Locate the cell with the specified text and output its [x, y] center coordinate. 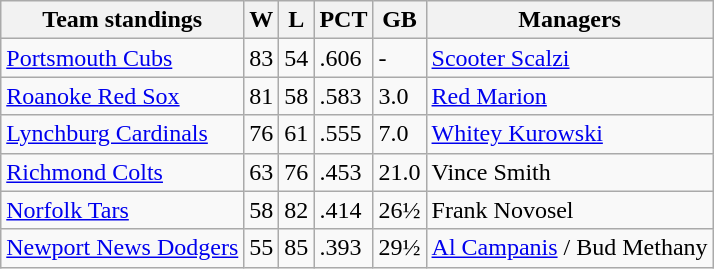
21.0 [400, 172]
.555 [344, 134]
.414 [344, 210]
Newport News Dodgers [122, 248]
Whitey Kurowski [570, 134]
26½ [400, 210]
.393 [344, 248]
W [262, 20]
Portsmouth Cubs [122, 58]
Al Campanis / Bud Methany [570, 248]
Red Marion [570, 96]
.453 [344, 172]
GB [400, 20]
Managers [570, 20]
54 [296, 58]
83 [262, 58]
81 [262, 96]
61 [296, 134]
7.0 [400, 134]
- [400, 58]
Norfolk Tars [122, 210]
Scooter Scalzi [570, 58]
PCT [344, 20]
Team standings [122, 20]
.606 [344, 58]
85 [296, 248]
55 [262, 248]
Roanoke Red Sox [122, 96]
63 [262, 172]
L [296, 20]
.583 [344, 96]
Frank Novosel [570, 210]
Vince Smith [570, 172]
29½ [400, 248]
Lynchburg Cardinals [122, 134]
3.0 [400, 96]
Richmond Colts [122, 172]
82 [296, 210]
